From the cell containing the given text, extract its center point as [x, y] coordinate. 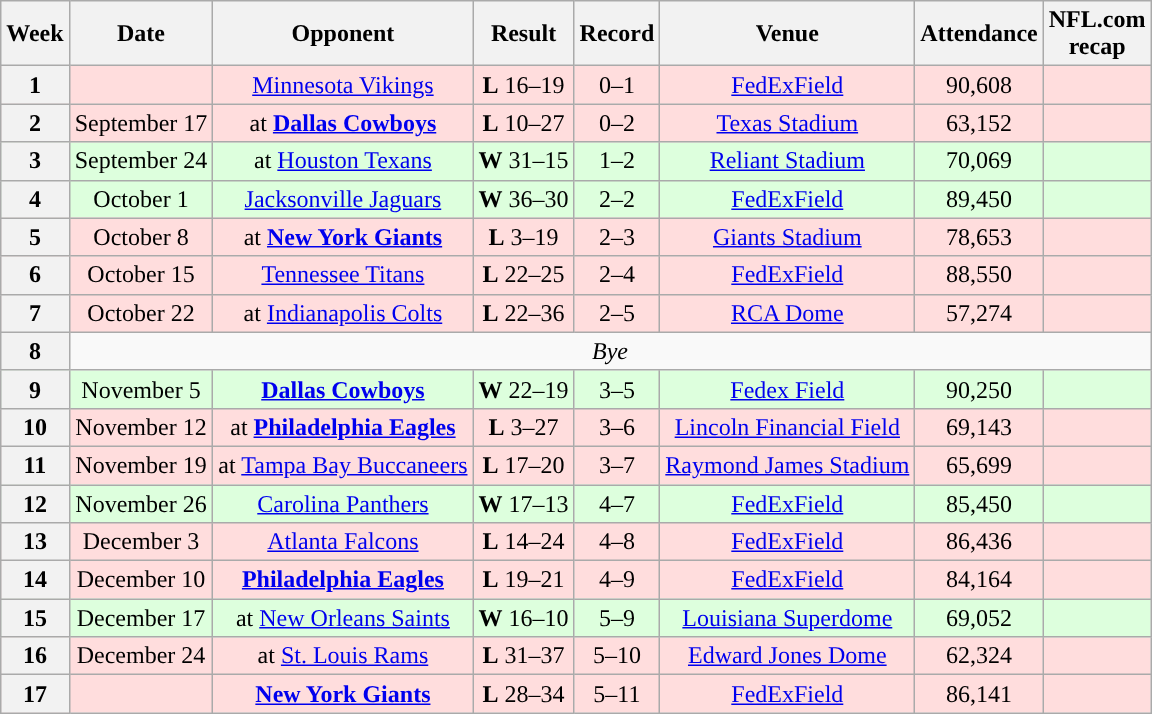
L 31–37 [524, 656]
86,436 [979, 542]
September 17 [141, 123]
Lincoln Financial Field [788, 427]
Opponent [343, 34]
Louisiana Superdome [788, 618]
69,052 [979, 618]
December 10 [141, 580]
89,450 [979, 199]
L 14–24 [524, 542]
2–4 [617, 275]
Venue [788, 34]
3–7 [617, 465]
5–11 [617, 694]
4 [35, 199]
14 [35, 580]
November 19 [141, 465]
L 22–36 [524, 313]
RCA Dome [788, 313]
2 [35, 123]
December 3 [141, 542]
L 10–27 [524, 123]
New York Giants [343, 694]
7 [35, 313]
10 [35, 427]
W 16–10 [524, 618]
at New York Giants [343, 237]
Fedex Field [788, 389]
11 [35, 465]
November 26 [141, 503]
Attendance [979, 34]
90,250 [979, 389]
Raymond James Stadium [788, 465]
85,450 [979, 503]
4–9 [617, 580]
at New Orleans Saints [343, 618]
L 19–21 [524, 580]
Jacksonville Jaguars [343, 199]
15 [35, 618]
at Houston Texans [343, 161]
November 5 [141, 389]
5–10 [617, 656]
78,653 [979, 237]
Date [141, 34]
at Dallas Cowboys [343, 123]
63,152 [979, 123]
Reliant Stadium [788, 161]
2–2 [617, 199]
5 [35, 237]
13 [35, 542]
L 3–19 [524, 237]
L 3–27 [524, 427]
3 [35, 161]
90,608 [979, 85]
Tennessee Titans [343, 275]
October 22 [141, 313]
2–5 [617, 313]
84,164 [979, 580]
Result [524, 34]
November 12 [141, 427]
Week [35, 34]
October 1 [141, 199]
W 22–19 [524, 389]
17 [35, 694]
L 22–25 [524, 275]
December 24 [141, 656]
at Philadelphia Eagles [343, 427]
at Tampa Bay Buccaneers [343, 465]
W 17–13 [524, 503]
Atlanta Falcons [343, 542]
8 [35, 351]
October 15 [141, 275]
L 28–34 [524, 694]
L 17–20 [524, 465]
1–2 [617, 161]
65,699 [979, 465]
at St. Louis Rams [343, 656]
Bye [610, 351]
88,550 [979, 275]
Giants Stadium [788, 237]
6 [35, 275]
86,141 [979, 694]
3–5 [617, 389]
Philadelphia Eagles [343, 580]
5–9 [617, 618]
October 8 [141, 237]
W 31–15 [524, 161]
16 [35, 656]
Minnesota Vikings [343, 85]
9 [35, 389]
57,274 [979, 313]
Dallas Cowboys [343, 389]
December 17 [141, 618]
at Indianapolis Colts [343, 313]
NFL.comrecap [1097, 34]
4–7 [617, 503]
4–8 [617, 542]
70,069 [979, 161]
Carolina Panthers [343, 503]
12 [35, 503]
62,324 [979, 656]
0–1 [617, 85]
Texas Stadium [788, 123]
L 16–19 [524, 85]
2–3 [617, 237]
1 [35, 85]
Edward Jones Dome [788, 656]
September 24 [141, 161]
Record [617, 34]
3–6 [617, 427]
69,143 [979, 427]
0–2 [617, 123]
W 36–30 [524, 199]
